Provide the (X, Y) coordinate of the cell's center where the given text is located.  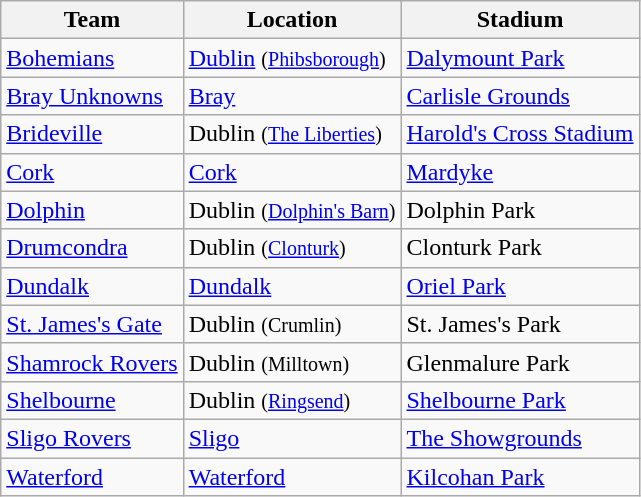
Dolphin (92, 210)
Oriel Park (520, 286)
Dublin (Crumlin) (292, 324)
Sligo Rovers (92, 438)
Harold's Cross Stadium (520, 134)
Bray Unknowns (92, 96)
Shelbourne (92, 400)
Shelbourne Park (520, 400)
Dublin (Milltown) (292, 362)
Glenmalure Park (520, 362)
Shamrock Rovers (92, 362)
Dalymount Park (520, 58)
Mardyke (520, 172)
Brideville (92, 134)
Bray (292, 96)
Team (92, 20)
Carlisle Grounds (520, 96)
Sligo (292, 438)
Dublin (Clonturk) (292, 248)
Bohemians (92, 58)
Clonturk Park (520, 248)
Dublin (Ringsend) (292, 400)
Location (292, 20)
The Showgrounds (520, 438)
Dublin (The Liberties) (292, 134)
Dublin (Dolphin's Barn) (292, 210)
Dolphin Park (520, 210)
Drumcondra (92, 248)
St. James's Gate (92, 324)
Kilcohan Park (520, 477)
Dublin (Phibsborough) (292, 58)
St. James's Park (520, 324)
Stadium (520, 20)
